Determine the (X, Y) coordinate at the center of the cell enclosing the given text.  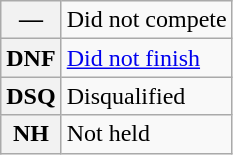
DNF (31, 58)
Did not finish (146, 58)
DSQ (31, 96)
Not held (146, 134)
Did not compete (146, 20)
Disqualified (146, 96)
NH (31, 134)
— (31, 20)
